For the text-containing cell, return its midpoint in (X, Y) coordinate format. 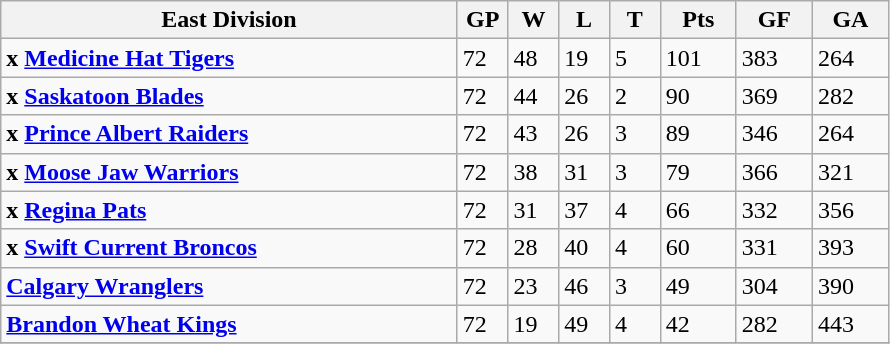
66 (698, 210)
x Medicine Hat Tigers (230, 58)
90 (698, 96)
321 (850, 172)
38 (534, 172)
101 (698, 58)
383 (774, 58)
356 (850, 210)
x Moose Jaw Warriors (230, 172)
346 (774, 134)
T (634, 20)
89 (698, 134)
x Swift Current Broncos (230, 248)
Brandon Wheat Kings (230, 324)
42 (698, 324)
304 (774, 286)
44 (534, 96)
369 (774, 96)
366 (774, 172)
GA (850, 20)
x Regina Pats (230, 210)
2 (634, 96)
443 (850, 324)
393 (850, 248)
x Saskatoon Blades (230, 96)
Calgary Wranglers (230, 286)
GF (774, 20)
37 (584, 210)
48 (534, 58)
331 (774, 248)
79 (698, 172)
46 (584, 286)
390 (850, 286)
GP (482, 20)
W (534, 20)
East Division (230, 20)
332 (774, 210)
5 (634, 58)
60 (698, 248)
L (584, 20)
23 (534, 286)
x Prince Albert Raiders (230, 134)
40 (584, 248)
43 (534, 134)
Pts (698, 20)
28 (534, 248)
